Return [X, Y] of the center of cell containing provided text 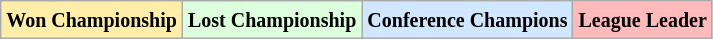
League Leader [642, 20]
Lost Championship [272, 20]
Conference Champions [468, 20]
Won Championship [92, 20]
